Return the (X, Y) coordinate for the center point of the cell that contains the specified text.  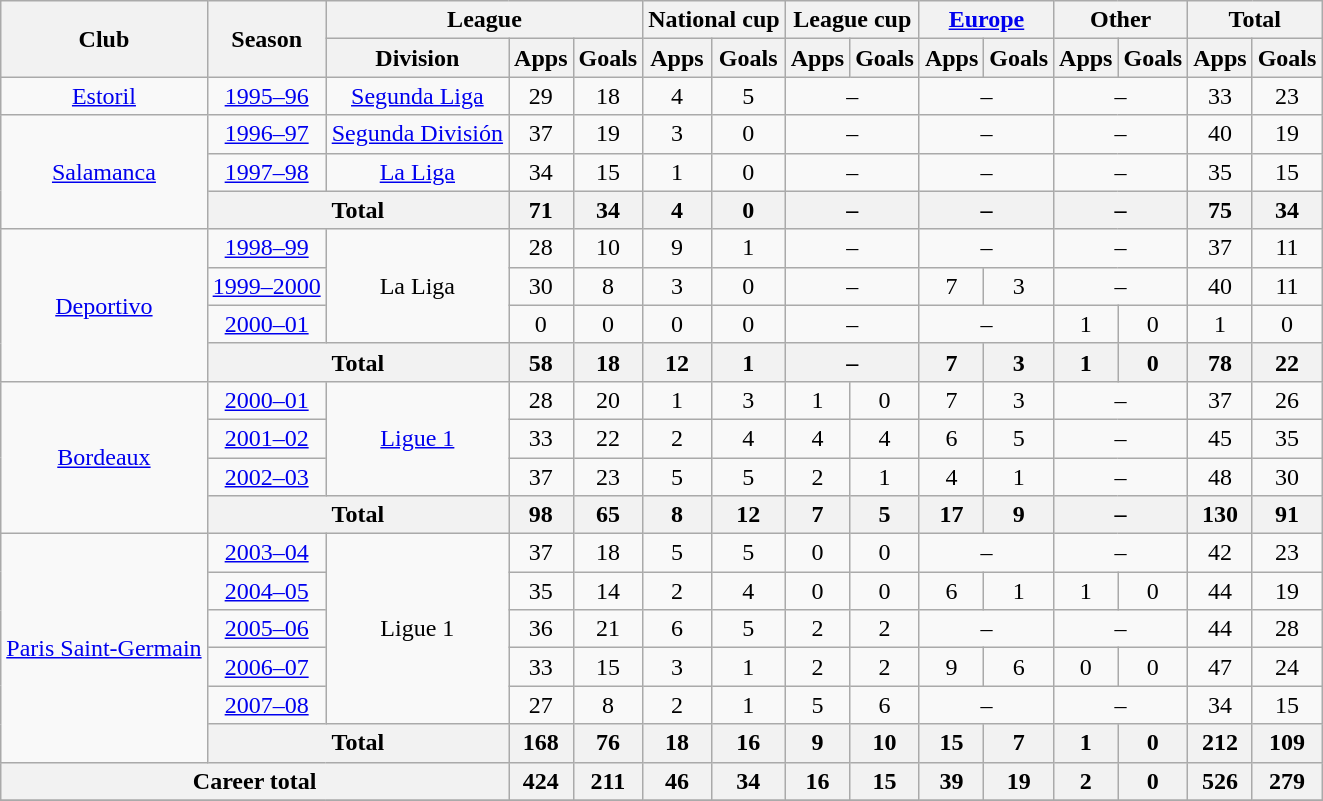
27 (541, 705)
Bordeaux (104, 457)
1997–98 (266, 172)
78 (1220, 362)
Deportivo (104, 305)
212 (1220, 743)
Career total (255, 781)
526 (1220, 781)
2003–04 (266, 553)
Segunda Liga (417, 96)
2005–06 (266, 629)
Division (417, 58)
21 (608, 629)
75 (1220, 210)
17 (951, 515)
76 (608, 743)
279 (1287, 781)
26 (1287, 400)
1996–97 (266, 134)
48 (1220, 477)
20 (608, 400)
Other (1121, 20)
91 (1287, 515)
National cup (714, 20)
424 (541, 781)
65 (608, 515)
2006–07 (266, 667)
130 (1220, 515)
24 (1287, 667)
29 (541, 96)
Season (266, 39)
Club (104, 39)
109 (1287, 743)
168 (541, 743)
Segunda División (417, 134)
1995–96 (266, 96)
1998–99 (266, 248)
2004–05 (266, 591)
46 (677, 781)
39 (951, 781)
47 (1220, 667)
2002–03 (266, 477)
211 (608, 781)
Estoril (104, 96)
2001–02 (266, 438)
98 (541, 515)
36 (541, 629)
Paris Saint-Germain (104, 648)
League (484, 20)
71 (541, 210)
58 (541, 362)
2007–08 (266, 705)
Salamanca (104, 172)
14 (608, 591)
42 (1220, 553)
Europe (986, 20)
League cup (852, 20)
45 (1220, 438)
1999–2000 (266, 286)
